Search for the cell housing the specified text and yield its [x, y] center coordinate. 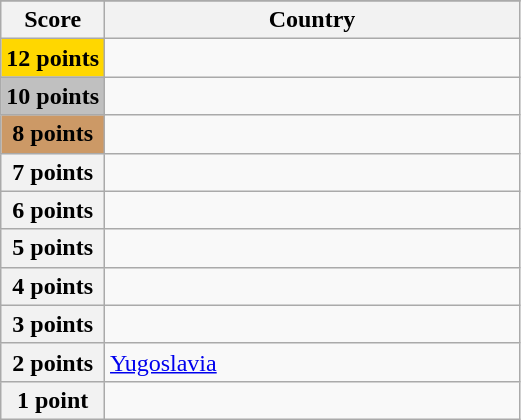
Country [312, 20]
Yugoslavia [312, 362]
7 points [53, 172]
5 points [53, 248]
10 points [53, 96]
6 points [53, 210]
12 points [53, 58]
8 points [53, 134]
3 points [53, 324]
2 points [53, 362]
1 point [53, 400]
4 points [53, 286]
Score [53, 20]
